From the cell containing the given text, extract its center point as [x, y] coordinate. 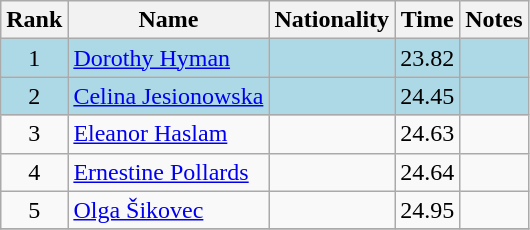
Nationality [332, 20]
4 [34, 172]
Eleanor Haslam [168, 134]
24.95 [428, 210]
24.64 [428, 172]
1 [34, 58]
Olga Šikovec [168, 210]
2 [34, 96]
Notes [494, 20]
Time [428, 20]
24.63 [428, 134]
3 [34, 134]
Ernestine Pollards [168, 172]
24.45 [428, 96]
Dorothy Hyman [168, 58]
Rank [34, 20]
23.82 [428, 58]
5 [34, 210]
Name [168, 20]
Celina Jesionowska [168, 96]
